Detect which cell encompasses the target text, then output its (X, Y) center coordinate. 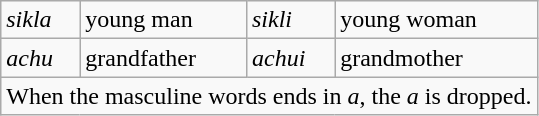
grandfather (164, 58)
young man (164, 20)
sikla (40, 20)
young woman (436, 20)
When the masculine words ends in a, the a is dropped. (269, 96)
sikli (290, 20)
achui (290, 58)
grandmother (436, 58)
achu (40, 58)
